Output the (x, y) coordinate of the center of the cell containing the given text.  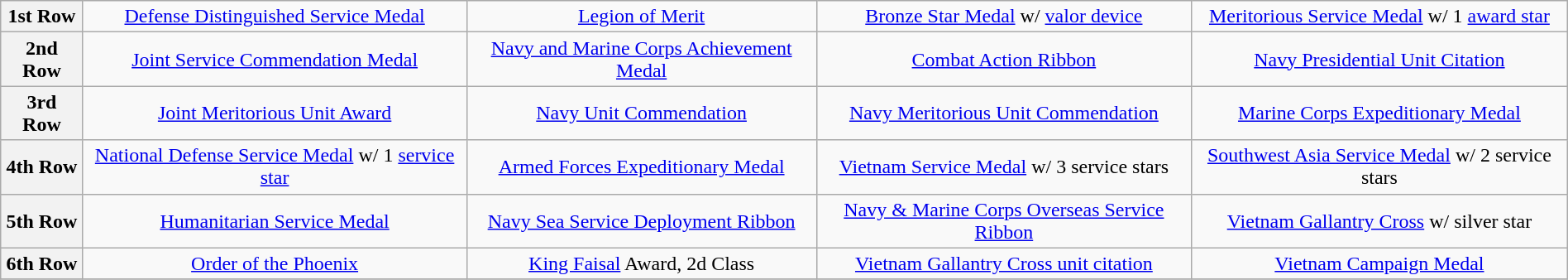
Combat Action Ribbon (1004, 60)
Vietnam Gallantry Cross w/ silver star (1379, 220)
King Faisal Award, 2d Class (642, 263)
Vietnam Campaign Medal (1379, 263)
1st Row (41, 17)
Defense Distinguished Service Medal (275, 17)
Humanitarian Service Medal (275, 220)
Armed Forces Expeditionary Medal (642, 167)
Joint Service Commendation Medal (275, 60)
Navy Sea Service Deployment Ribbon (642, 220)
Navy Meritorious Unit Commendation (1004, 113)
4th Row (41, 167)
6th Row (41, 263)
Marine Corps Expeditionary Medal (1379, 113)
Meritorious Service Medal w/ 1 award star (1379, 17)
Joint Meritorious Unit Award (275, 113)
Legion of Merit (642, 17)
National Defense Service Medal w/ 1 service star (275, 167)
Navy Unit Commendation (642, 113)
3rd Row (41, 113)
2nd Row (41, 60)
Vietnam Gallantry Cross unit citation (1004, 263)
Order of the Phoenix (275, 263)
Bronze Star Medal w/ valor device (1004, 17)
Vietnam Service Medal w/ 3 service stars (1004, 167)
Southwest Asia Service Medal w/ 2 service stars (1379, 167)
Navy Presidential Unit Citation (1379, 60)
Navy & Marine Corps Overseas Service Ribbon (1004, 220)
5th Row (41, 220)
Navy and Marine Corps Achievement Medal (642, 60)
